Find where the given text appears and provide that cell's center as (X, Y) coordinate. 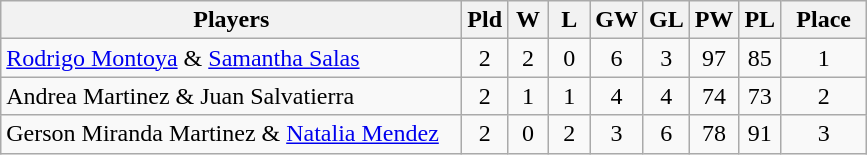
GW (617, 20)
97 (714, 58)
Players (232, 20)
PW (714, 20)
Place (824, 20)
73 (760, 96)
91 (760, 134)
Rodrigo Montoya & Samantha Salas (232, 58)
GL (666, 20)
Andrea Martinez & Juan Salvatierra (232, 96)
85 (760, 58)
W (528, 20)
74 (714, 96)
Gerson Miranda Martinez & Natalia Mendez (232, 134)
L (570, 20)
Pld (485, 20)
PL (760, 20)
78 (714, 134)
